Locate the cell with the specified text and output its [X, Y] center coordinate. 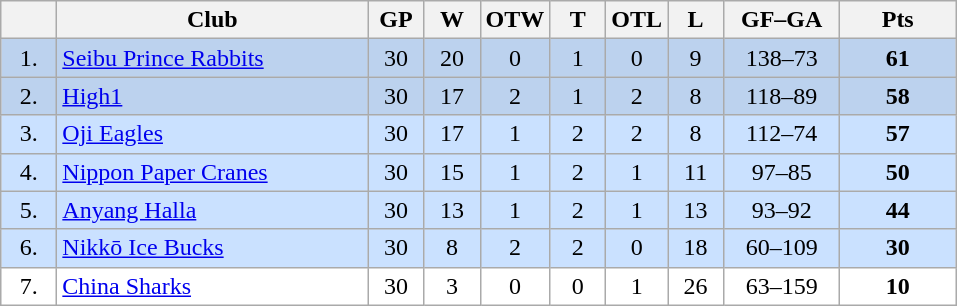
10 [898, 286]
W [452, 20]
50 [898, 172]
China Sharks [212, 286]
Nippon Paper Cranes [212, 172]
58 [898, 96]
138–73 [782, 58]
3 [452, 286]
6. [29, 248]
2. [29, 96]
5. [29, 210]
OTL [637, 20]
High1 [212, 96]
11 [696, 172]
60–109 [782, 248]
93–92 [782, 210]
7. [29, 286]
Nikkō Ice Bucks [212, 248]
97–85 [782, 172]
18 [696, 248]
57 [898, 134]
Oji Eagles [212, 134]
OTW [515, 20]
61 [898, 58]
44 [898, 210]
9 [696, 58]
15 [452, 172]
Pts [898, 20]
118–89 [782, 96]
112–74 [782, 134]
20 [452, 58]
63–159 [782, 286]
Seibu Prince Rabbits [212, 58]
Club [212, 20]
26 [696, 286]
3. [29, 134]
GP [396, 20]
GF–GA [782, 20]
1. [29, 58]
T [578, 20]
L [696, 20]
Anyang Halla [212, 210]
4. [29, 172]
